Capture the cell that displays the provided text and extract its [X, Y] central coordinate. 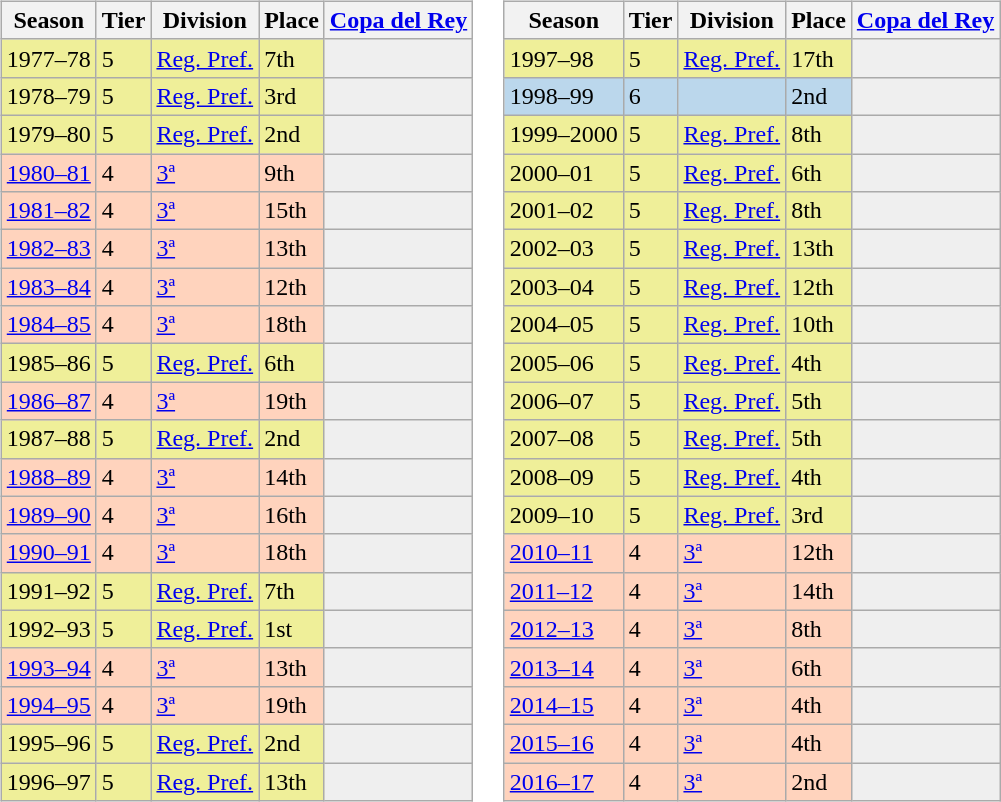
1983–84 [48, 287]
1996–97 [48, 781]
2008–09 [564, 477]
2003–04 [564, 287]
17th [819, 58]
1988–89 [48, 477]
1986–87 [48, 401]
15th [292, 211]
2000–01 [564, 173]
2011–12 [564, 591]
1994–95 [48, 705]
2009–10 [564, 515]
16th [292, 515]
1989–90 [48, 515]
1992–93 [48, 629]
2006–07 [564, 401]
1991–92 [48, 591]
1998–99 [564, 96]
1997–98 [564, 58]
9th [292, 173]
2004–05 [564, 325]
2015–16 [564, 743]
1982–83 [48, 249]
1993–94 [48, 667]
1995–96 [48, 743]
2013–14 [564, 667]
10th [819, 325]
2014–15 [564, 705]
6 [650, 96]
1981–82 [48, 211]
2016–17 [564, 781]
1987–88 [48, 439]
1984–85 [48, 325]
1977–78 [48, 58]
2001–02 [564, 211]
2002–03 [564, 249]
2010–11 [564, 553]
1990–91 [48, 553]
2005–06 [564, 363]
1978–79 [48, 96]
2007–08 [564, 439]
1980–81 [48, 173]
1st [292, 629]
1979–80 [48, 134]
1985–86 [48, 363]
1999–2000 [564, 134]
2012–13 [564, 629]
